Find where the given text appears and provide that cell's center as (X, Y) coordinate. 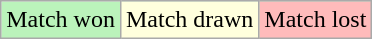
Match drawn (189, 20)
Match lost (316, 20)
Match won (61, 20)
